Scan for the cell matching the given text and deliver its (x, y) coordinate at center. 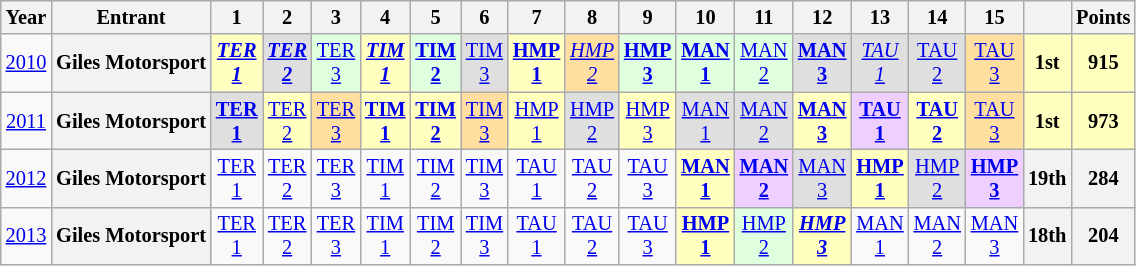
2 (286, 17)
18th (1047, 236)
Points (1103, 17)
Year (26, 17)
284 (1103, 178)
6 (484, 17)
Entrant (131, 17)
204 (1103, 236)
7 (536, 17)
10 (705, 17)
12 (822, 17)
2013 (26, 236)
2010 (26, 63)
9 (648, 17)
2012 (26, 178)
1 (237, 17)
4 (385, 17)
5 (435, 17)
2011 (26, 121)
13 (880, 17)
15 (994, 17)
3 (336, 17)
11 (764, 17)
8 (592, 17)
915 (1103, 63)
19th (1047, 178)
973 (1103, 121)
14 (938, 17)
